Search for the cell housing the specified text and yield its [X, Y] center coordinate. 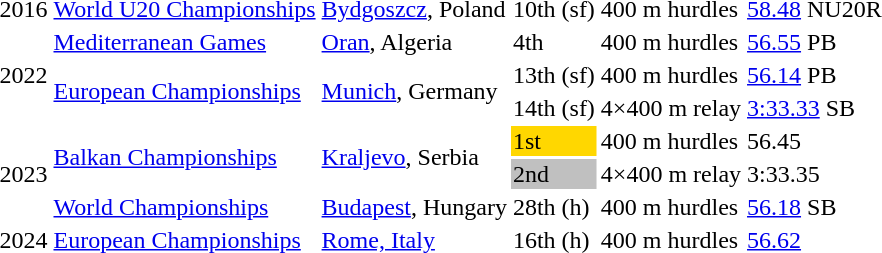
4th [554, 42]
2nd [554, 174]
14th (sf) [554, 108]
1st [554, 141]
Munich, Germany [414, 92]
Budapest, Hungary [414, 207]
28th (h) [554, 207]
Balkan Championships [184, 158]
Mediterranean Games [184, 42]
European Championships [184, 92]
Oran, Algeria [414, 42]
13th (sf) [554, 75]
World Championships [184, 207]
Kraljevo, Serbia [414, 158]
